Locate the cell with the specified text and output its (x, y) center coordinate. 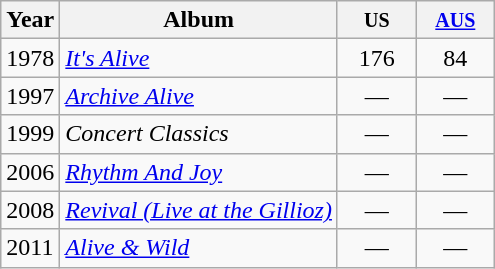
176 (376, 58)
Archive Alive (199, 96)
Year (30, 20)
2011 (30, 248)
Concert Classics (199, 134)
2006 (30, 172)
1997 (30, 96)
US (376, 20)
1999 (30, 134)
AUS (456, 20)
1978 (30, 58)
It's Alive (199, 58)
2008 (30, 210)
Revival (Live at the Gillioz) (199, 210)
84 (456, 58)
Rhythm And Joy (199, 172)
Album (199, 20)
Alive & Wild (199, 248)
